For the text-containing cell, return its midpoint in (x, y) coordinate format. 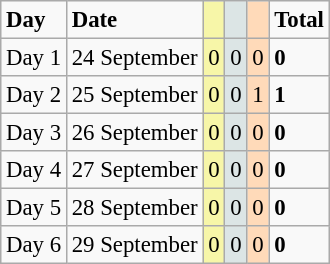
27 September (134, 170)
Day 6 (34, 245)
Date (134, 20)
Day 2 (34, 95)
Day 5 (34, 208)
Day (34, 20)
25 September (134, 95)
Total (299, 20)
Day 4 (34, 170)
29 September (134, 245)
Day 3 (34, 133)
24 September (134, 58)
Day 1 (34, 58)
26 September (134, 133)
28 September (134, 208)
